Return (X, Y) of the center of cell containing provided text 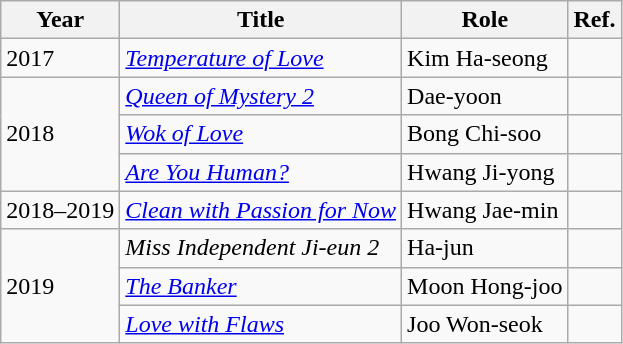
2018 (60, 134)
Title (261, 20)
Joo Won-seok (485, 324)
Miss Independent Ji-eun 2 (261, 248)
The Banker (261, 286)
Kim Ha-seong (485, 58)
Dae-yoon (485, 96)
2018–2019 (60, 210)
Hwang Ji-yong (485, 172)
2019 (60, 286)
Role (485, 20)
Bong Chi-soo (485, 134)
Year (60, 20)
Are You Human? (261, 172)
Wok of Love (261, 134)
Queen of Mystery 2 (261, 96)
Moon Hong-joo (485, 286)
Ref. (594, 20)
Clean with Passion for Now (261, 210)
Hwang Jae-min (485, 210)
2017 (60, 58)
Temperature of Love (261, 58)
Ha-jun (485, 248)
Love with Flaws (261, 324)
